Identify which cell holds the provided text, then report its [X, Y] central coordinate. 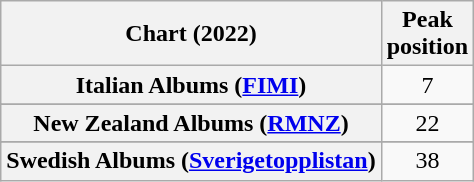
Peakposition [427, 34]
38 [427, 161]
Chart (2022) [191, 34]
Italian Albums (FIMI) [191, 85]
New Zealand Albums (RMNZ) [191, 123]
22 [427, 123]
7 [427, 85]
Swedish Albums (Sverigetopplistan) [191, 161]
